Determine the (x, y) coordinate at the center of the cell enclosing the given text.  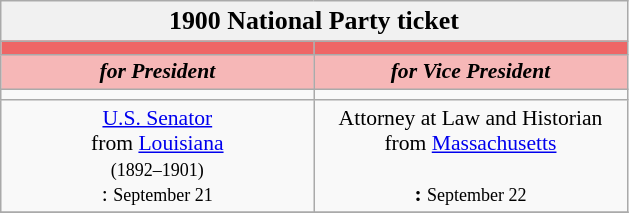
U.S. Senatorfrom Louisiana(1892–1901): September 21 (158, 156)
Attorney at Law and Historianfrom Massachusetts: September 22 (470, 156)
for President (158, 72)
for Vice President (470, 72)
1900 National Party ticket (314, 21)
